Determine the (x, y) coordinate at the center of the cell enclosing the given text.  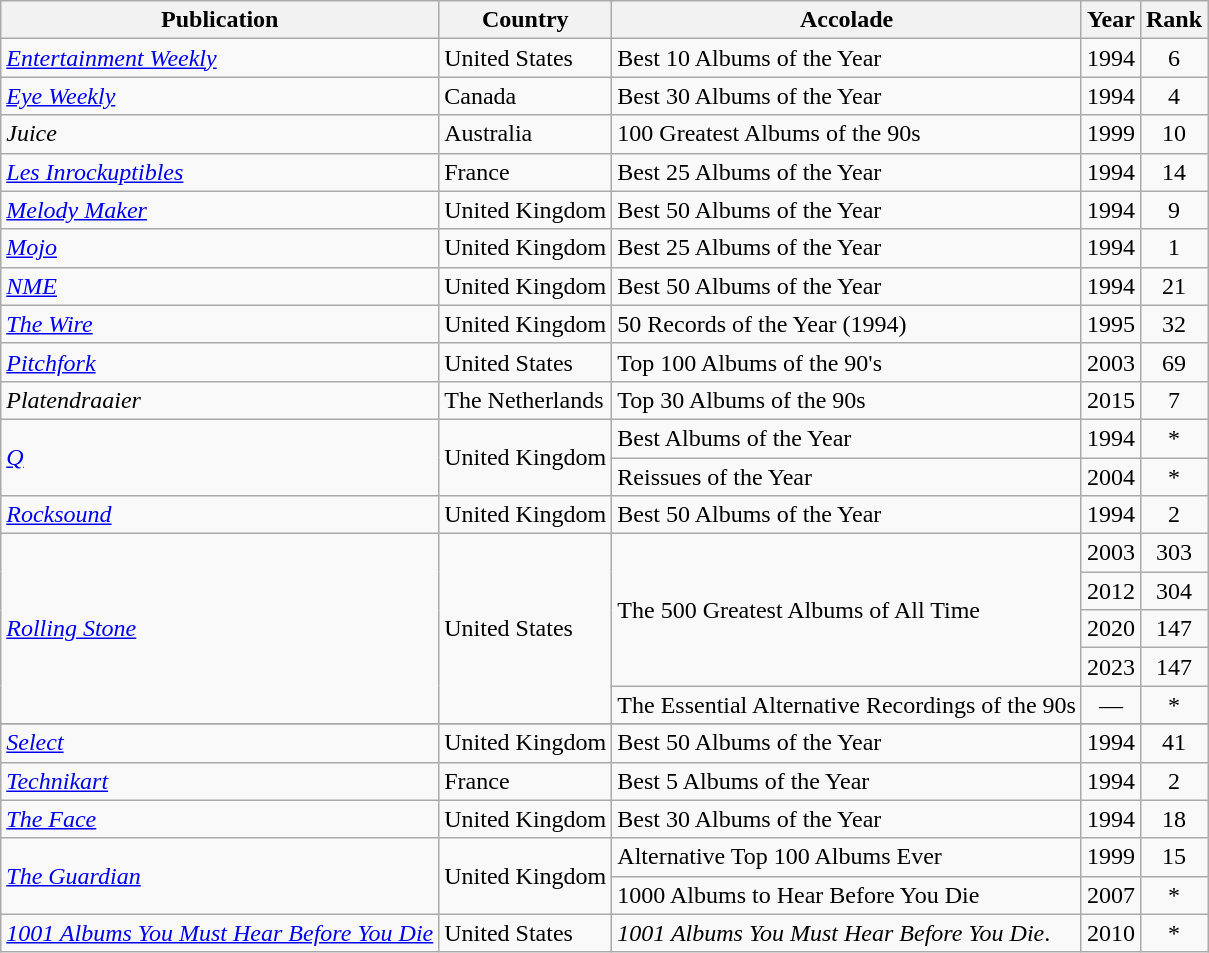
Technikart (220, 781)
The Essential Alternative Recordings of the 90s (847, 705)
7 (1174, 400)
Platendraaier (220, 400)
Best 5 Albums of the Year (847, 781)
Alternative Top 100 Albums Ever (847, 857)
15 (1174, 857)
Select (220, 743)
The Face (220, 819)
Eye Weekly (220, 96)
Top 30 Albums of the 90s (847, 400)
2004 (1110, 477)
The Netherlands (526, 400)
41 (1174, 743)
Best 10 Albums of the Year (847, 58)
Top 100 Albums of the 90's (847, 362)
Entertainment Weekly (220, 58)
1000 Albums to Hear Before You Die (847, 895)
304 (1174, 591)
1995 (1110, 324)
2012 (1110, 591)
6 (1174, 58)
The Wire (220, 324)
Best Albums of the Year (847, 438)
100 Greatest Albums of the 90s (847, 134)
1001 Albums You Must Hear Before You Die (220, 933)
Mojo (220, 248)
14 (1174, 172)
18 (1174, 819)
2007 (1110, 895)
4 (1174, 96)
1001 Albums You Must Hear Before You Die. (847, 933)
Rank (1174, 20)
1 (1174, 248)
2020 (1110, 629)
Rocksound (220, 515)
Accolade (847, 20)
Reissues of the Year (847, 477)
69 (1174, 362)
Australia (526, 134)
The Guardian (220, 876)
Publication (220, 20)
Year (1110, 20)
Melody Maker (220, 210)
9 (1174, 210)
10 (1174, 134)
Les Inrockuptibles (220, 172)
Q (220, 457)
303 (1174, 553)
50 Records of the Year (1994) (847, 324)
2023 (1110, 667)
Canada (526, 96)
2015 (1110, 400)
Juice (220, 134)
Rolling Stone (220, 629)
32 (1174, 324)
21 (1174, 286)
Country (526, 20)
Pitchfork (220, 362)
The 500 Greatest Albums of All Time (847, 610)
— (1110, 705)
2010 (1110, 933)
NME (220, 286)
